Scan for the cell matching the given text and deliver its [x, y] coordinate at center. 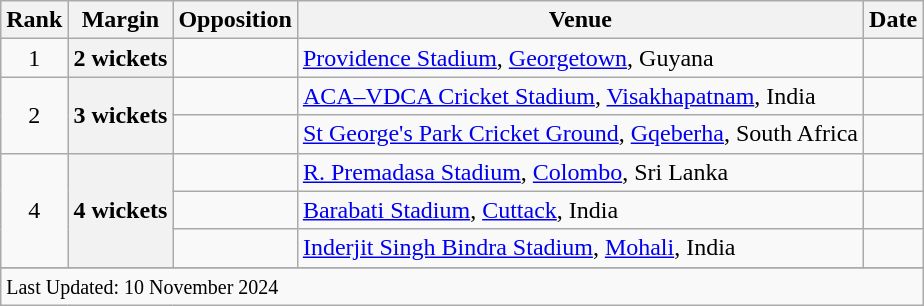
2 wickets [120, 58]
Last Updated: 10 November 2024 [462, 286]
2 [34, 115]
4 wickets [120, 210]
1 [34, 58]
4 [34, 210]
Opposition [235, 20]
St George's Park Cricket Ground, Gqeberha, South Africa [580, 134]
Rank [34, 20]
Venue [580, 20]
ACA–VDCA Cricket Stadium, Visakhapatnam, India [580, 96]
Providence Stadium, Georgetown, Guyana [580, 58]
Date [894, 20]
Inderjit Singh Bindra Stadium, Mohali, India [580, 248]
Barabati Stadium, Cuttack, India [580, 210]
R. Premadasa Stadium, Colombo, Sri Lanka [580, 172]
Margin [120, 20]
3 wickets [120, 115]
